Scan for the cell matching the given text and deliver its (x, y) coordinate at center. 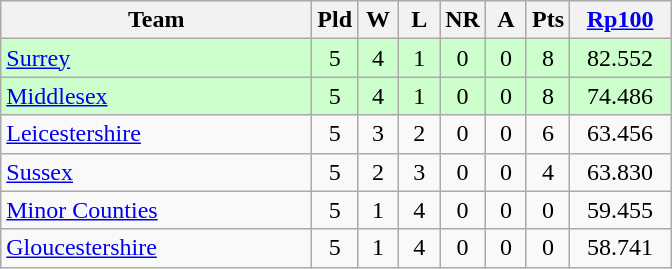
74.486 (620, 96)
63.830 (620, 172)
W (378, 20)
63.456 (620, 134)
59.455 (620, 210)
Pld (335, 20)
Team (156, 20)
Leicestershire (156, 134)
A (506, 20)
Gloucestershire (156, 248)
L (420, 20)
Rp100 (620, 20)
6 (548, 134)
Minor Counties (156, 210)
NR (463, 20)
58.741 (620, 248)
Sussex (156, 172)
82.552 (620, 58)
Pts (548, 20)
Middlesex (156, 96)
Surrey (156, 58)
